Detect which cell encompasses the target text, then output its [X, Y] center coordinate. 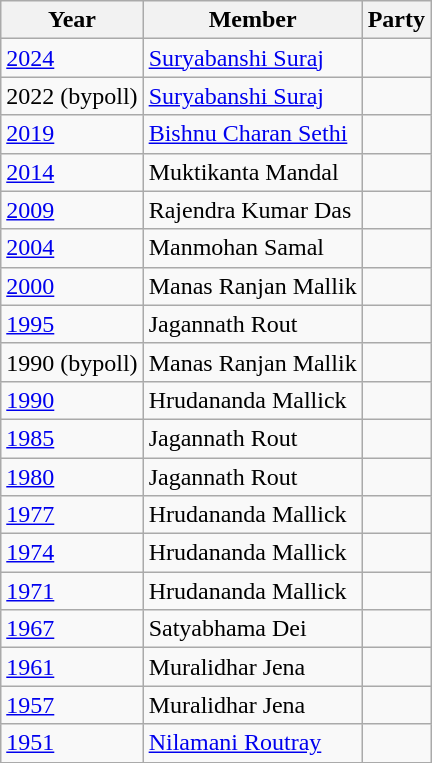
1995 [72, 324]
Rajendra Kumar Das [252, 210]
2004 [72, 248]
1990 (bypoll) [72, 362]
1971 [72, 591]
1985 [72, 438]
2009 [72, 210]
2022 (bypoll) [72, 96]
2014 [72, 172]
1977 [72, 515]
1990 [72, 400]
1974 [72, 553]
2000 [72, 286]
1951 [72, 743]
Year [72, 20]
1967 [72, 629]
Muktikanta Mandal [252, 172]
1957 [72, 705]
1961 [72, 667]
2024 [72, 58]
Member [252, 20]
Bishnu Charan Sethi [252, 134]
Satyabhama Dei [252, 629]
1980 [72, 477]
Party [396, 20]
Nilamani Routray [252, 743]
2019 [72, 134]
Manmohan Samal [252, 248]
